Identify which cell holds the provided text, then report its (X, Y) central coordinate. 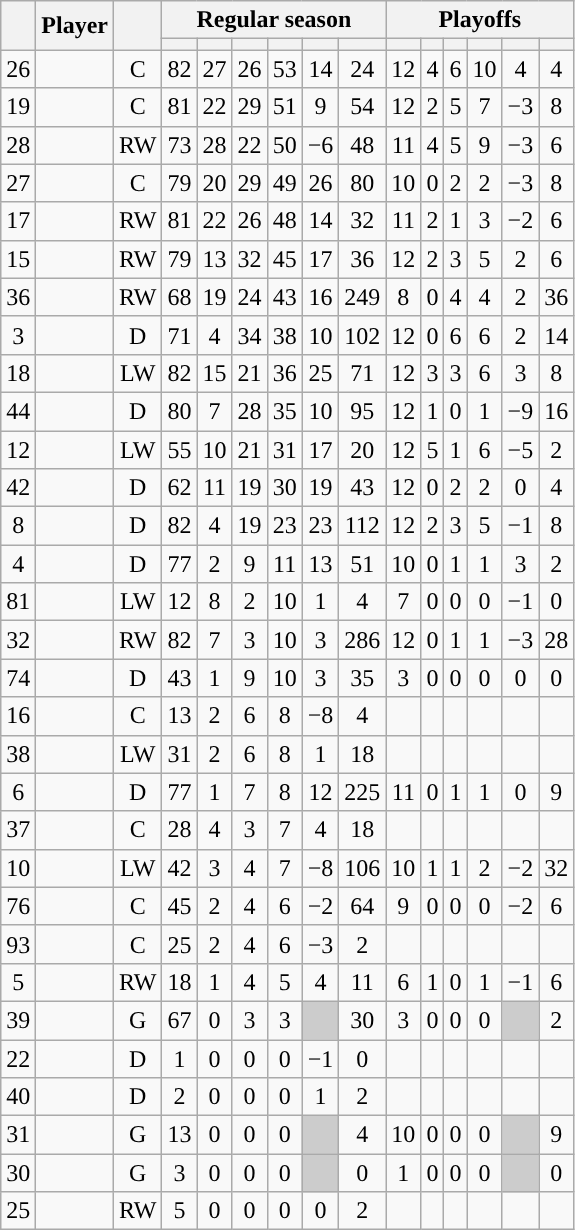
112 (362, 526)
50 (284, 145)
93 (18, 944)
39 (18, 1020)
−9 (520, 411)
73 (180, 145)
225 (362, 792)
−5 (520, 449)
286 (362, 640)
106 (362, 868)
44 (18, 411)
37 (18, 830)
−6 (320, 145)
64 (362, 906)
53 (284, 69)
67 (180, 1020)
55 (180, 449)
Player (75, 26)
95 (362, 411)
34 (250, 335)
Regular season (274, 20)
54 (362, 107)
102 (362, 335)
Playoffs (480, 20)
68 (180, 297)
62 (180, 488)
76 (18, 906)
40 (18, 1097)
49 (284, 183)
74 (18, 678)
249 (362, 297)
